Search for the cell housing the specified text and yield its [x, y] center coordinate. 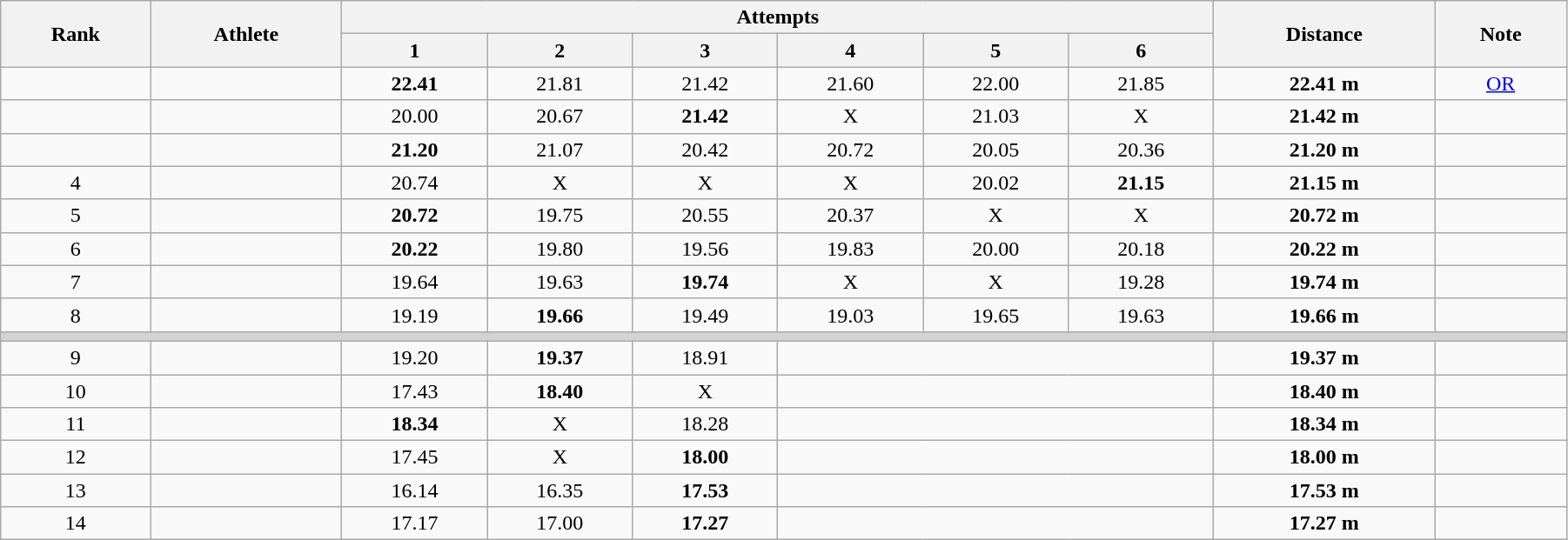
21.85 [1142, 83]
21.81 [560, 83]
20.02 [995, 183]
20.36 [1142, 150]
16.35 [560, 490]
21.15 m [1324, 183]
19.20 [414, 357]
20.72 m [1324, 216]
20.22 m [1324, 249]
19.74 [705, 282]
19.65 [995, 315]
22.41 m [1324, 83]
20.67 [560, 117]
20.37 [851, 216]
19.75 [560, 216]
19.64 [414, 282]
21.20 [414, 150]
OR [1501, 83]
7 [76, 282]
8 [76, 315]
2 [560, 50]
10 [76, 390]
17.17 [414, 523]
21.15 [1142, 183]
14 [76, 523]
18.34 m [1324, 424]
19.74 m [1324, 282]
18.28 [705, 424]
13 [76, 490]
19.66 m [1324, 315]
Note [1501, 34]
20.74 [414, 183]
22.00 [995, 83]
21.03 [995, 117]
19.56 [705, 249]
17.27 m [1324, 523]
Rank [76, 34]
17.53 m [1324, 490]
19.37 [560, 357]
11 [76, 424]
20.05 [995, 150]
17.27 [705, 523]
20.22 [414, 249]
18.00 [705, 457]
22.41 [414, 83]
18.40 [560, 390]
21.20 m [1324, 150]
16.14 [414, 490]
19.03 [851, 315]
18.91 [705, 357]
17.43 [414, 390]
1 [414, 50]
19.80 [560, 249]
21.42 m [1324, 117]
9 [76, 357]
20.55 [705, 216]
19.83 [851, 249]
12 [76, 457]
19.28 [1142, 282]
21.07 [560, 150]
19.49 [705, 315]
17.00 [560, 523]
Attempts [778, 17]
21.60 [851, 83]
17.53 [705, 490]
19.19 [414, 315]
17.45 [414, 457]
3 [705, 50]
18.34 [414, 424]
Athlete [246, 34]
19.66 [560, 315]
20.42 [705, 150]
19.37 m [1324, 357]
Distance [1324, 34]
18.40 m [1324, 390]
18.00 m [1324, 457]
20.18 [1142, 249]
